Pinpoint the cell where the given text exists, returning its (X, Y) midpoint coordinate. 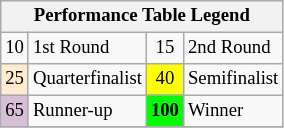
15 (164, 48)
Winner (232, 112)
Runner-up (87, 112)
25 (15, 80)
65 (15, 112)
Semifinalist (232, 80)
100 (164, 112)
10 (15, 48)
2nd Round (232, 48)
Performance Table Legend (142, 16)
1st Round (87, 48)
40 (164, 80)
Quarterfinalist (87, 80)
